Find where the given text appears and provide that cell's center as [x, y] coordinate. 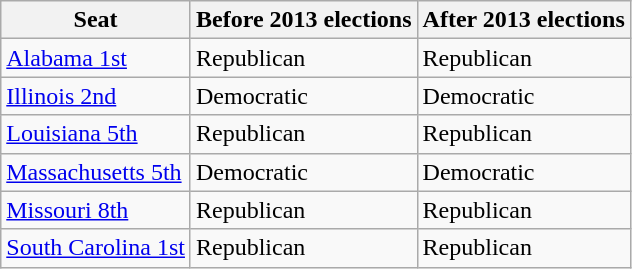
Missouri 8th [96, 210]
Louisiana 5th [96, 134]
Seat [96, 20]
After 2013 elections [524, 20]
Illinois 2nd [96, 96]
Massachusetts 5th [96, 172]
Alabama 1st [96, 58]
Before 2013 elections [304, 20]
South Carolina 1st [96, 248]
